Search for the cell housing the specified text and yield its (x, y) center coordinate. 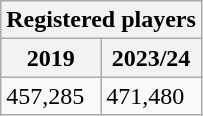
2023/24 (152, 58)
471,480 (152, 96)
457,285 (51, 96)
2019 (51, 58)
Registered players (102, 20)
